Output the [X, Y] coordinate of the center of the cell containing the given text.  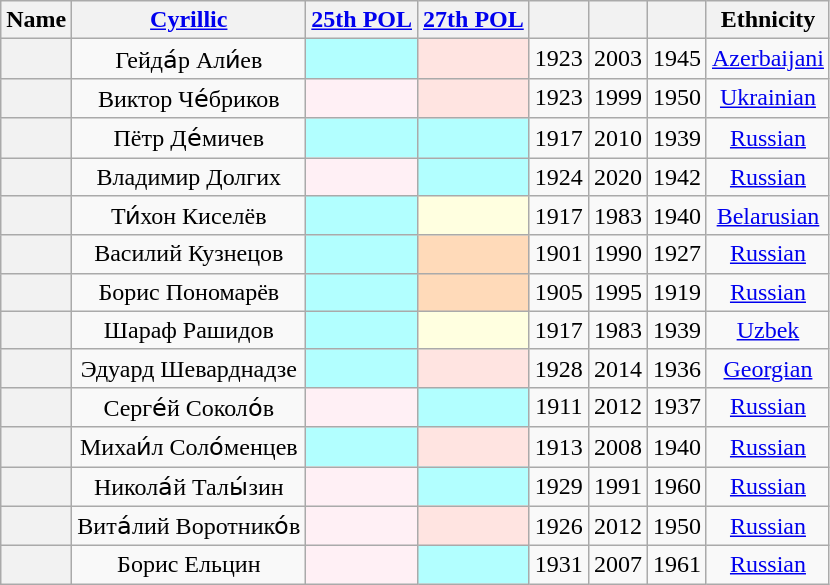
1929 [558, 486]
1911 [558, 407]
Вита́лий Воротнико́в [189, 526]
Ukrainian [768, 98]
Эдуард Шеварднадзе [189, 368]
2020 [618, 177]
1905 [558, 292]
Uzbek [768, 330]
Никола́й Талы́зин [189, 486]
1961 [676, 565]
2007 [618, 565]
Belarusian [768, 216]
Cyrillic [189, 20]
1927 [676, 254]
Azerbaijani [768, 59]
Михаи́л Соло́менцев [189, 447]
Georgian [768, 368]
1919 [676, 292]
1937 [676, 407]
2003 [618, 59]
2008 [618, 447]
1995 [618, 292]
Шараф Рашидов [189, 330]
1936 [676, 368]
Ethnicity [768, 20]
1942 [676, 177]
1901 [558, 254]
27th POL [474, 20]
1945 [676, 59]
2014 [618, 368]
Пётр Де́мичев [189, 138]
1999 [618, 98]
1960 [676, 486]
Виктор Че́бриков [189, 98]
25th POL [362, 20]
Name [36, 20]
1913 [558, 447]
Гейда́р Али́ев [189, 59]
Владимир Долгих [189, 177]
Серге́й Соколо́в [189, 407]
1991 [618, 486]
Василий Кузнецов [189, 254]
Борис Пономарёв [189, 292]
1990 [618, 254]
1931 [558, 565]
Ти́хон Киселёв [189, 216]
Борис Ельцин [189, 565]
1926 [558, 526]
1924 [558, 177]
1928 [558, 368]
2010 [618, 138]
